Capture the cell that displays the provided text and extract its (X, Y) central coordinate. 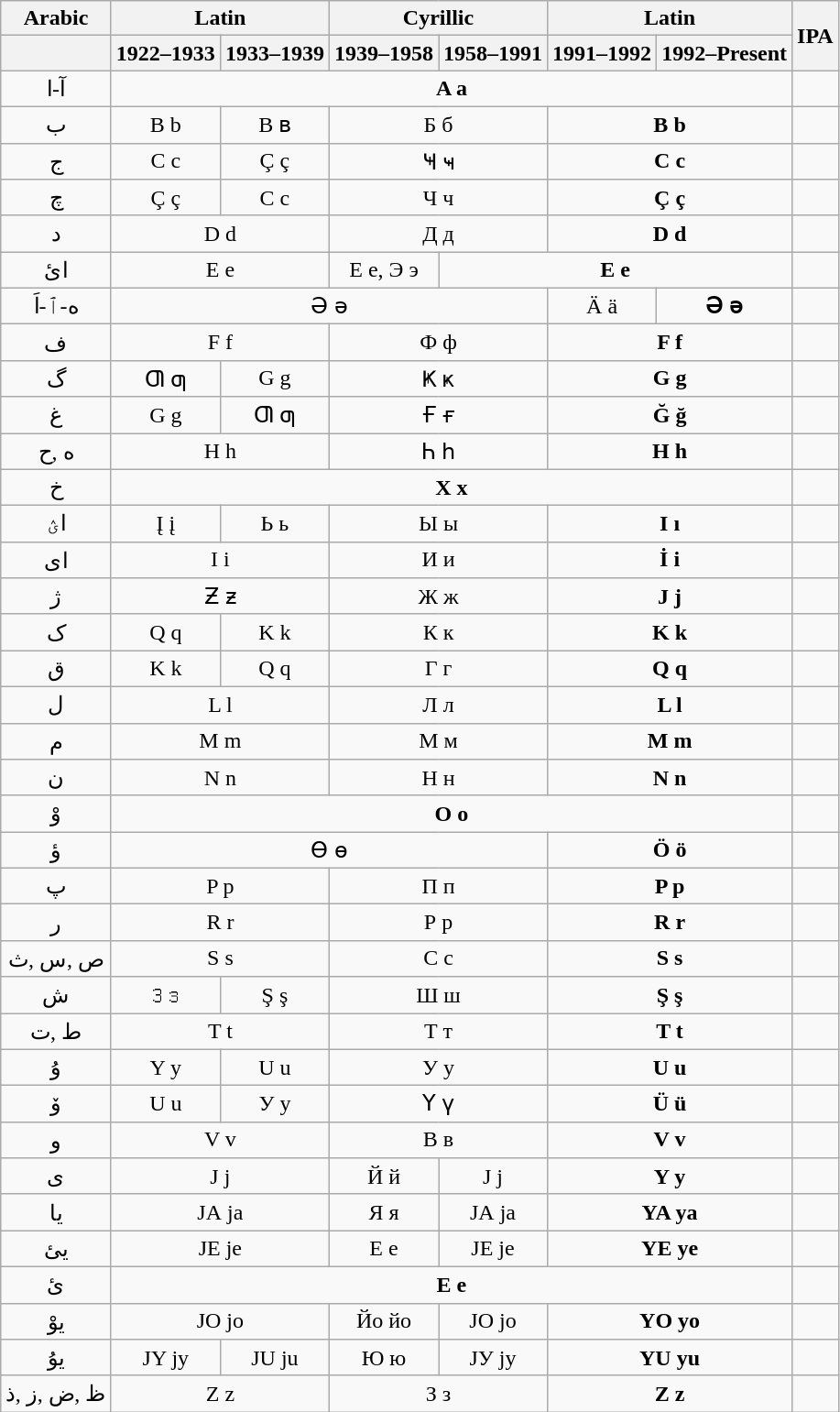
Ш ш (438, 995)
O o (451, 814)
I ı (671, 524)
یوْ (57, 1321)
ای (57, 560)
A a (451, 89)
یا (57, 1212)
ذ,‎ ز,‎ ض,‎ ظ (57, 1394)
Һ һ (438, 451)
ش (57, 995)
ЈO јo (220, 1321)
Р р (438, 923)
گ (57, 378)
Ö ö (671, 850)
YE ye (671, 1249)
یئ (57, 1249)
YO yo (671, 1321)
Ɵ ɵ (329, 850)
Cyrillic (438, 18)
JY jy (165, 1358)
د (57, 234)
Į į (165, 524)
İ i (671, 560)
И и (438, 560)
Ғ ғ (438, 415)
К к (438, 632)
Ƶ ƶ (220, 597)
Ј ј (493, 1177)
Ğ ğ (671, 415)
آ-ا (57, 89)
1939–1958 (383, 53)
ف (57, 343)
Н н (438, 778)
Ь ь (275, 524)
ЈА jа (493, 1212)
Ж ж (438, 597)
Arabic (57, 18)
ب (57, 125)
ЈА ја (220, 1212)
ЈU јu (275, 1358)
Е е, Э э (383, 270)
ک (57, 632)
YA ya (671, 1212)
ح,‎ ه (57, 451)
Ю ю (383, 1358)
1992–Present (725, 53)
Т т (438, 1032)
Ы ы (438, 524)
ЈЕ је (493, 1249)
Ҹ ҹ (438, 161)
ۇ (57, 1067)
З з (438, 1394)
YU yu (671, 1358)
ژ (57, 597)
ЈУ ју (493, 1358)
ه-ٱ-اَ (57, 306)
پ (57, 886)
ЈО јо (493, 1321)
غ (57, 415)
1922–1933 (165, 53)
ج (57, 161)
X x (451, 487)
П п (438, 886)
ل (57, 705)
Я я (383, 1212)
ی (57, 1177)
Йо йо (383, 1321)
ق (57, 669)
چ (57, 198)
Ч ч (438, 198)
В в (438, 1140)
وْ (57, 814)
ЈE јe (220, 1249)
و (57, 1140)
1933–1939 (275, 53)
М м (438, 741)
С с (438, 958)
خ (57, 487)
ث,‎ س,‎ ص (57, 958)
Ҝ ҝ (438, 378)
ۆ (57, 1104)
ن (57, 778)
یۇ (57, 1358)
Ɜ ɜ (165, 995)
ت,‎ ط (57, 1032)
I i (220, 560)
Ф ф (438, 343)
У y (275, 1104)
IPA (815, 36)
م (57, 741)
Й й (383, 1177)
Г г (438, 669)
1958–1991 (493, 53)
B ʙ (275, 125)
Ү ү (438, 1104)
ئ (57, 1285)
ائ (57, 270)
Л л (438, 705)
Б б (438, 125)
ر (57, 923)
Д д (438, 234)
Ä ä (603, 306)
У у (438, 1067)
اؽ (57, 524)
ؤ (57, 850)
1991–1992 (603, 53)
Ü ü (671, 1104)
